Capture the cell that displays the provided text and extract its [x, y] central coordinate. 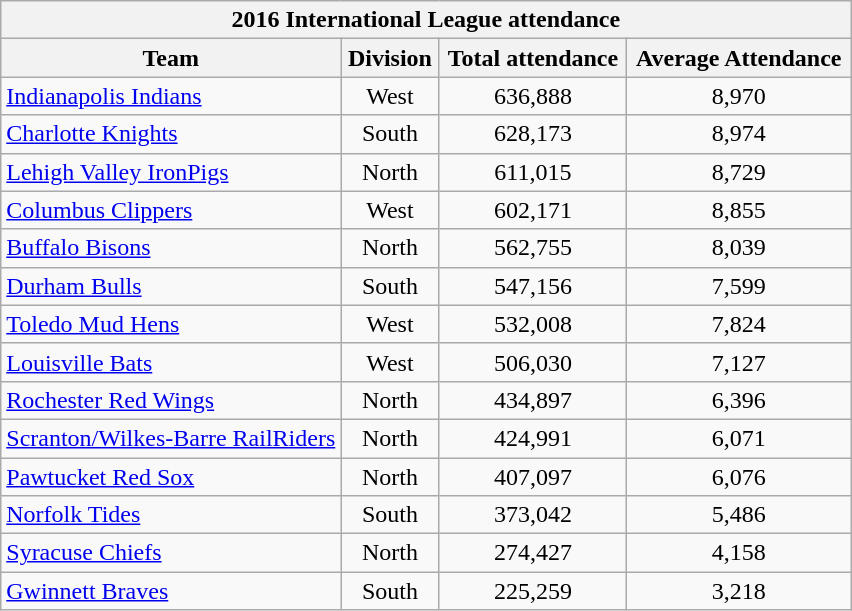
8,974 [739, 134]
Indianapolis Indians [171, 96]
628,173 [533, 134]
Lehigh Valley IronPigs [171, 172]
8,855 [739, 210]
636,888 [533, 96]
2016 International League attendance [426, 20]
7,599 [739, 286]
8,039 [739, 248]
4,158 [739, 553]
8,729 [739, 172]
7,127 [739, 362]
434,897 [533, 400]
225,259 [533, 591]
602,171 [533, 210]
Buffalo Bisons [171, 248]
Scranton/Wilkes-Barre RailRiders [171, 438]
Durham Bulls [171, 286]
Louisville Bats [171, 362]
424,991 [533, 438]
6,076 [739, 477]
611,015 [533, 172]
6,071 [739, 438]
Pawtucket Red Sox [171, 477]
8,970 [739, 96]
274,427 [533, 553]
Total attendance [533, 58]
Syracuse Chiefs [171, 553]
373,042 [533, 515]
547,156 [533, 286]
Columbus Clippers [171, 210]
Toledo Mud Hens [171, 324]
Gwinnett Braves [171, 591]
407,097 [533, 477]
5,486 [739, 515]
7,824 [739, 324]
Rochester Red Wings [171, 400]
6,396 [739, 400]
Division [390, 58]
Team [171, 58]
Charlotte Knights [171, 134]
506,030 [533, 362]
562,755 [533, 248]
3,218 [739, 591]
532,008 [533, 324]
Average Attendance [739, 58]
Norfolk Tides [171, 515]
